Detect which cell encompasses the target text, then output its (X, Y) center coordinate. 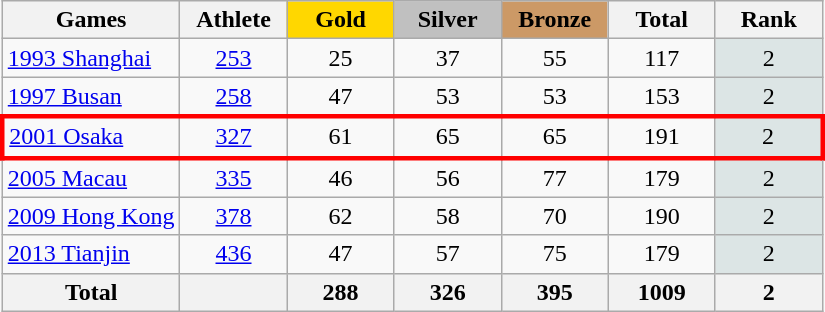
Rank (768, 20)
2009 Hong Kong (91, 216)
327 (234, 136)
190 (662, 216)
Games (91, 20)
55 (554, 58)
2001 Osaka (91, 136)
326 (448, 292)
378 (234, 216)
57 (448, 254)
395 (554, 292)
2013 Tianjin (91, 254)
436 (234, 254)
56 (448, 178)
46 (340, 178)
2005 Macau (91, 178)
1997 Busan (91, 97)
Gold (340, 20)
253 (234, 58)
75 (554, 254)
25 (340, 58)
288 (340, 292)
58 (448, 216)
Athlete (234, 20)
258 (234, 97)
Silver (448, 20)
77 (554, 178)
1009 (662, 292)
117 (662, 58)
1993 Shanghai (91, 58)
70 (554, 216)
335 (234, 178)
Bronze (554, 20)
191 (662, 136)
61 (340, 136)
62 (340, 216)
153 (662, 97)
37 (448, 58)
